Search for the cell housing the specified text and yield its [X, Y] center coordinate. 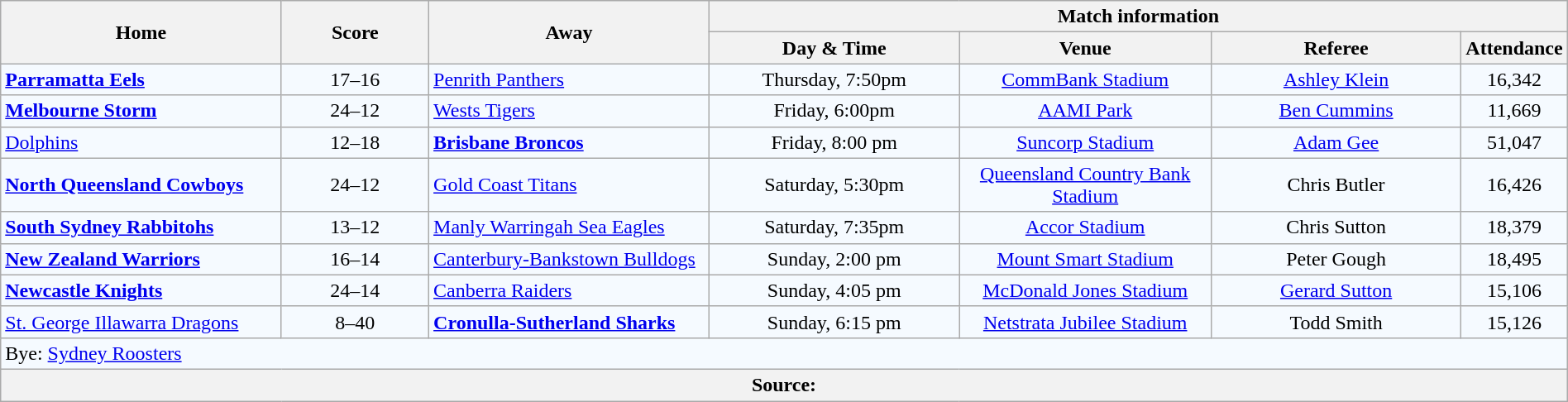
Referee [1336, 48]
Manly Warringah Sea Eagles [569, 227]
18,379 [1514, 227]
New Zealand Warriors [141, 259]
Suncorp Stadium [1085, 142]
51,047 [1514, 142]
Gerard Sutton [1336, 290]
Source: [784, 385]
15,106 [1514, 290]
Away [569, 32]
Todd Smith [1336, 322]
North Queensland Cowboys [141, 185]
Chris Butler [1336, 185]
Sunday, 2:00 pm [834, 259]
Chris Sutton [1336, 227]
AAMI Park [1085, 111]
11,669 [1514, 111]
Melbourne Storm [141, 111]
16,342 [1514, 79]
17–16 [355, 79]
Home [141, 32]
CommBank Stadium [1085, 79]
13–12 [355, 227]
Attendance [1514, 48]
Score [355, 32]
Canberra Raiders [569, 290]
16,426 [1514, 185]
Friday, 8:00 pm [834, 142]
12–18 [355, 142]
Brisbane Broncos [569, 142]
Saturday, 5:30pm [834, 185]
Sunday, 6:15 pm [834, 322]
McDonald Jones Stadium [1085, 290]
16–14 [355, 259]
Day & Time [834, 48]
Bye: Sydney Roosters [784, 353]
Ashley Klein [1336, 79]
Thursday, 7:50pm [834, 79]
18,495 [1514, 259]
Newcastle Knights [141, 290]
Dolphins [141, 142]
Friday, 6:00pm [834, 111]
Peter Gough [1336, 259]
Ben Cummins [1336, 111]
Canterbury-Bankstown Bulldogs [569, 259]
Mount Smart Stadium [1085, 259]
24–14 [355, 290]
15,126 [1514, 322]
Wests Tigers [569, 111]
Parramatta Eels [141, 79]
Queensland Country Bank Stadium [1085, 185]
Netstrata Jubilee Stadium [1085, 322]
Cronulla-Sutherland Sharks [569, 322]
Penrith Panthers [569, 79]
Venue [1085, 48]
Accor Stadium [1085, 227]
Adam Gee [1336, 142]
Saturday, 7:35pm [834, 227]
Sunday, 4:05 pm [834, 290]
Gold Coast Titans [569, 185]
Match information [1138, 17]
8–40 [355, 322]
South Sydney Rabbitohs [141, 227]
St. George Illawarra Dragons [141, 322]
